Output the (X, Y) coordinate of the center of the cell containing the given text.  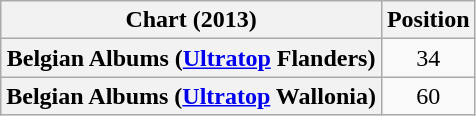
Belgian Albums (Ultratop Wallonia) (192, 96)
Position (428, 20)
Belgian Albums (Ultratop Flanders) (192, 58)
60 (428, 96)
Chart (2013) (192, 20)
34 (428, 58)
